Capture the cell that displays the provided text and extract its [x, y] central coordinate. 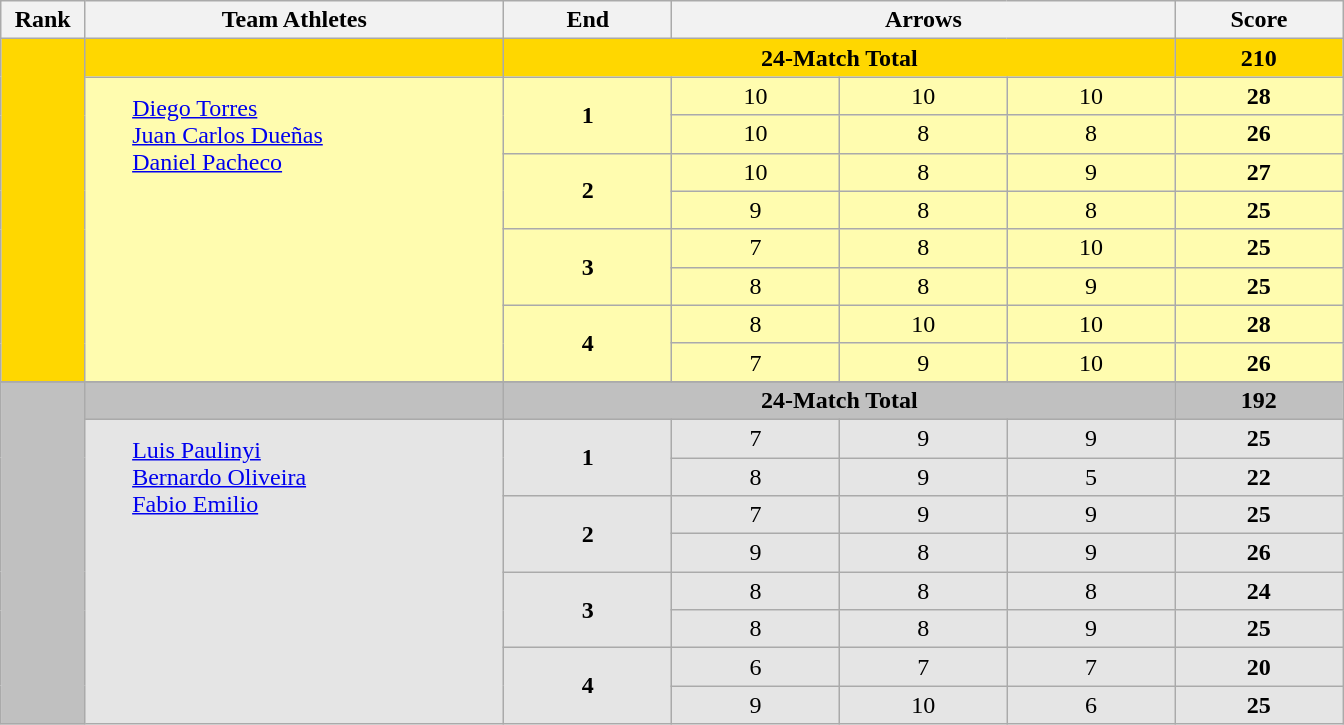
Luis Paulinyi Bernardo Oliveira Fabio Emilio [294, 571]
Rank [43, 20]
20 [1259, 667]
5 [1091, 477]
27 [1259, 172]
24 [1259, 591]
210 [1259, 58]
Team Athletes [294, 20]
Diego Torres Juan Carlos Dueñas Daniel Pacheco [294, 229]
192 [1259, 400]
End [588, 20]
22 [1259, 477]
Score [1259, 20]
Arrows [924, 20]
